For the text-containing cell, return its midpoint in [x, y] coordinate format. 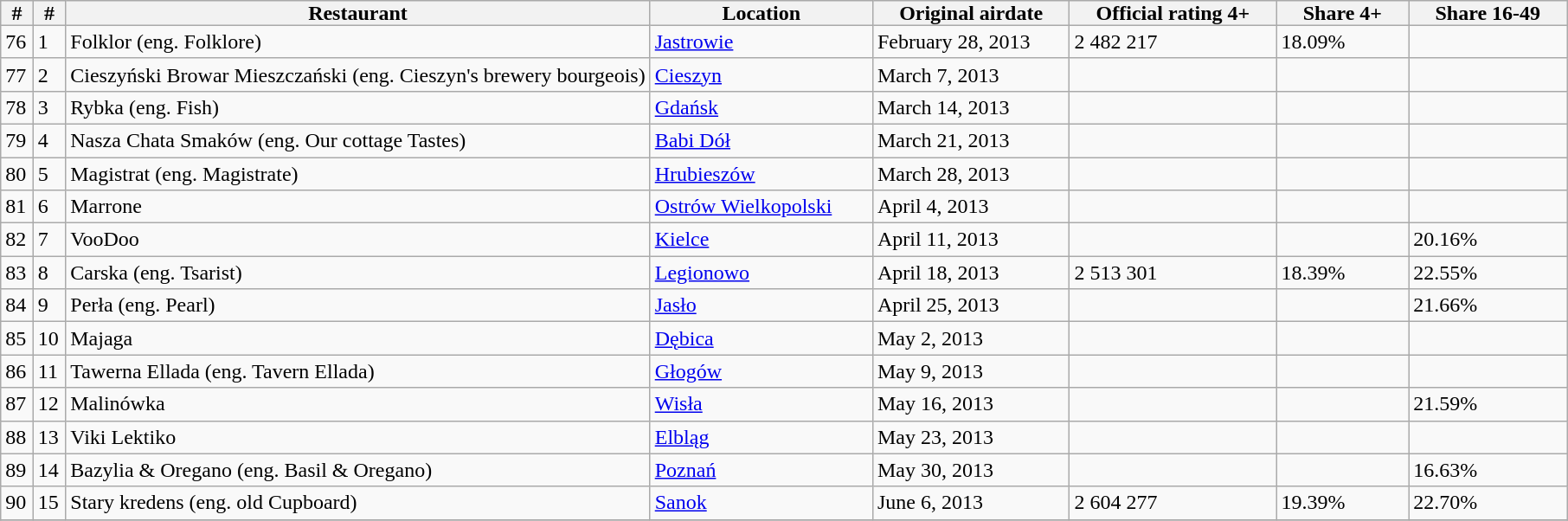
81 [17, 207]
9 [49, 306]
Location [762, 13]
Jastrowie [762, 42]
Share 4+ [1343, 13]
Magistrat (eng. Magistrate) [358, 174]
Perła (eng. Pearl) [358, 306]
VooDoo [358, 240]
76 [17, 42]
89 [17, 470]
6 [49, 207]
82 [17, 240]
Carska (eng. Tsarist) [358, 273]
78 [17, 107]
16.63% [1488, 470]
April 11, 2013 [971, 240]
77 [17, 74]
March 14, 2013 [971, 107]
Cieszyński Browar Mieszczański (eng. Cieszyn's brewery bourgeois) [358, 74]
Elbląg [762, 437]
90 [17, 503]
May 30, 2013 [971, 470]
April 25, 2013 [971, 306]
3 [49, 107]
February 28, 2013 [971, 42]
14 [49, 470]
22.55% [1488, 273]
Tawerna Ellada (eng. Tavern Ellada) [358, 371]
March 21, 2013 [971, 140]
18.09% [1343, 42]
Cieszyn [762, 74]
2 513 301 [1173, 273]
1 [49, 42]
80 [17, 174]
13 [49, 437]
Głogów [762, 371]
21.66% [1488, 306]
Rybka (eng. Fish) [358, 107]
Restaurant [358, 13]
Bazylia & Oregano (eng. Basil & Oregano) [358, 470]
Wisła [762, 404]
Viki Lektiko [358, 437]
Nasza Chata Smaków (eng. Our cottage Tastes) [358, 140]
Official rating 4+ [1173, 13]
84 [17, 306]
Majaga [358, 338]
March 28, 2013 [971, 174]
5 [49, 174]
4 [49, 140]
June 6, 2013 [971, 503]
12 [49, 404]
88 [17, 437]
11 [49, 371]
79 [17, 140]
22.70% [1488, 503]
Original airdate [971, 13]
Marrone [358, 207]
87 [17, 404]
April 18, 2013 [971, 273]
Gdańsk [762, 107]
7 [49, 240]
83 [17, 273]
Malinówka [358, 404]
19.39% [1343, 503]
2 604 277 [1173, 503]
Sanok [762, 503]
Poznań [762, 470]
18.39% [1343, 273]
May 16, 2013 [971, 404]
Jasło [762, 306]
Kielce [762, 240]
2 482 217 [1173, 42]
Stary kredens (eng. old Cupboard) [358, 503]
Hrubieszów [762, 174]
85 [17, 338]
May 2, 2013 [971, 338]
Legionowo [762, 273]
March 7, 2013 [971, 74]
Folklor (eng. Folklore) [358, 42]
86 [17, 371]
2 [49, 74]
Share 16-49 [1488, 13]
Babi Dół [762, 140]
8 [49, 273]
May 9, 2013 [971, 371]
Ostrów Wielkopolski [762, 207]
10 [49, 338]
April 4, 2013 [971, 207]
Dębica [762, 338]
15 [49, 503]
21.59% [1488, 404]
May 23, 2013 [971, 437]
20.16% [1488, 240]
